For the text-containing cell, return its midpoint in (x, y) coordinate format. 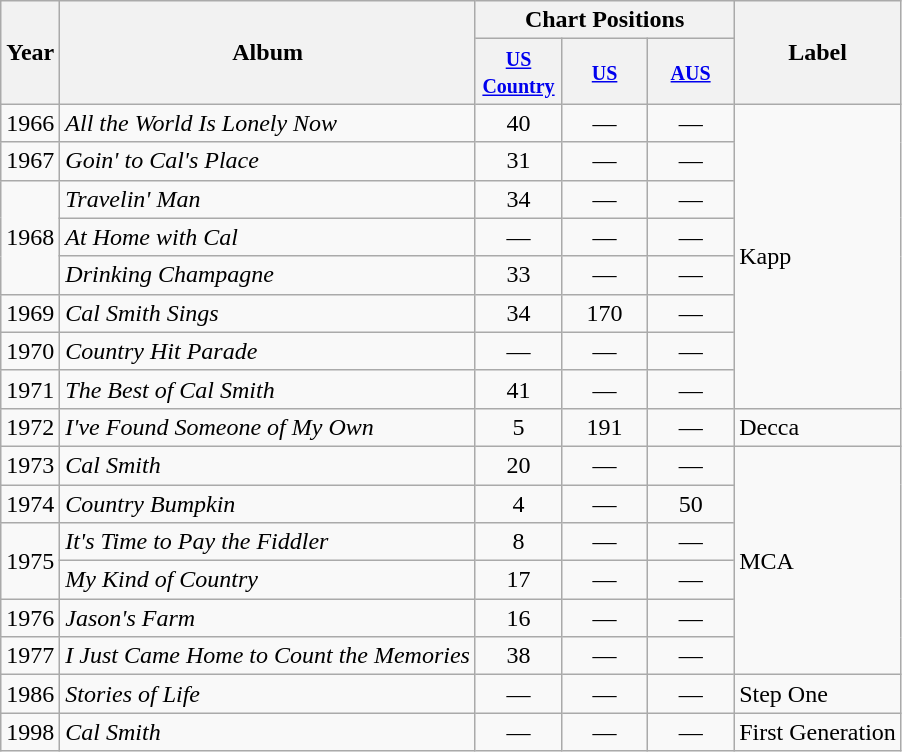
I Just Came Home to Count the Memories (268, 656)
I've Found Someone of My Own (268, 427)
1969 (30, 313)
First Generation (818, 732)
1968 (30, 237)
170 (605, 313)
AUS (691, 72)
Stories of Life (268, 694)
Goin' to Cal's Place (268, 161)
1971 (30, 389)
41 (518, 389)
38 (518, 656)
Chart Positions (604, 20)
1977 (30, 656)
1966 (30, 123)
Travelin' Man (268, 199)
33 (518, 275)
MCA (818, 560)
1970 (30, 351)
1974 (30, 503)
It's Time to Pay the Fiddler (268, 542)
50 (691, 503)
Label (818, 52)
Album (268, 52)
1998 (30, 732)
Drinking Champagne (268, 275)
1986 (30, 694)
Decca (818, 427)
The Best of Cal Smith (268, 389)
1975 (30, 561)
20 (518, 465)
My Kind of Country (268, 580)
Cal Smith Sings (268, 313)
40 (518, 123)
8 (518, 542)
1967 (30, 161)
US (605, 72)
1972 (30, 427)
31 (518, 161)
At Home with Cal (268, 237)
Country Hit Parade (268, 351)
Year (30, 52)
1976 (30, 618)
Kapp (818, 256)
191 (605, 427)
5 (518, 427)
16 (518, 618)
17 (518, 580)
Step One (818, 694)
Jason's Farm (268, 618)
All the World Is Lonely Now (268, 123)
Country Bumpkin (268, 503)
4 (518, 503)
US Country (518, 72)
1973 (30, 465)
